Pinpoint the cell where the given text exists, returning its (x, y) midpoint coordinate. 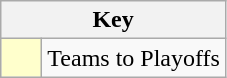
Key (114, 20)
Teams to Playoffs (134, 58)
